Extract the [x, y] coordinate from the center of the cell holding the provided text.  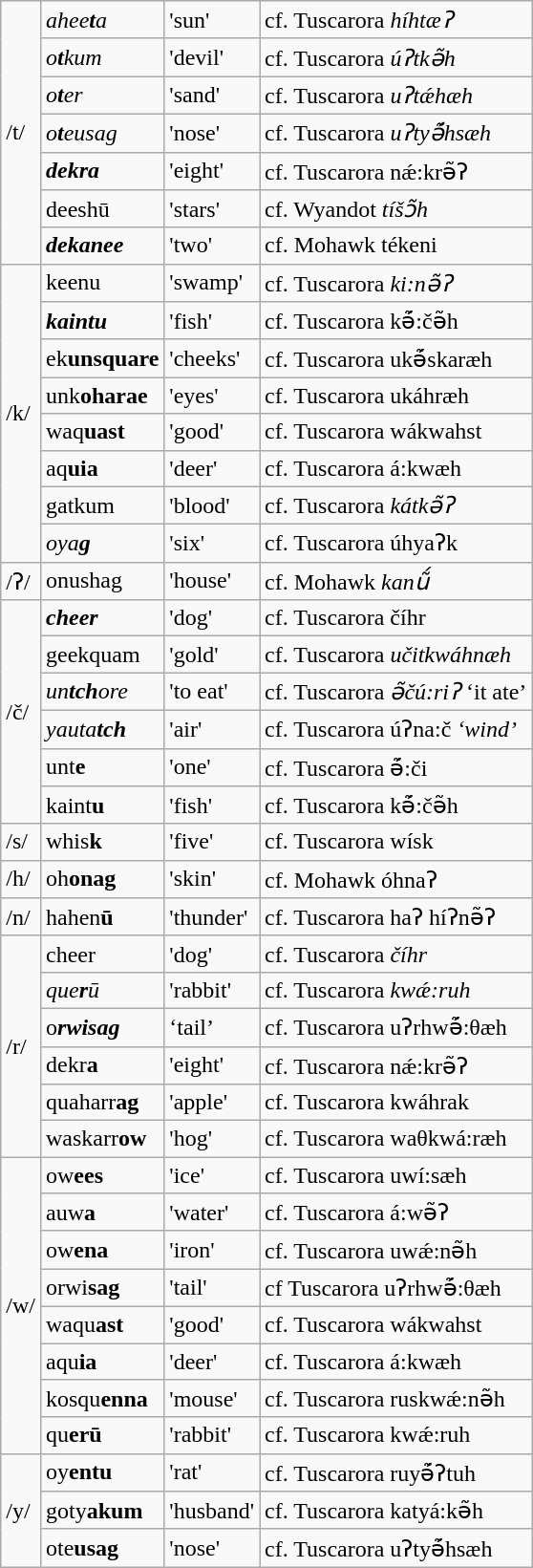
cf. Tuscarora wísk [395, 842]
aheeta [101, 20]
ekunsquare [101, 358]
'to eat' [212, 692]
cf. Tuscarora ə̃́:či [395, 767]
/y/ [21, 1510]
'skin' [212, 879]
geekquam [101, 655]
cf. Tuscarora híhtæʔ [395, 20]
/n/ [21, 917]
'five' [212, 842]
'one' [212, 767]
deeshū [101, 209]
/t/ [21, 132]
cf. Tuscarora á:wə̃ʔ [395, 1213]
cf. Tuscarora úʔtkə̃h [395, 57]
cf. Tuscarora uwǽ:nə̃h [395, 1250]
cf. Tuscarora uwí:sæh [395, 1175]
'cheeks' [212, 358]
onushag [101, 581]
cf. Wyandot tíšɔ̃h [395, 209]
owena [101, 1250]
cf. Tuscarora ukə̃́skaræh [395, 358]
cf. Tuscarora úʔna:č ‘wind’ [395, 729]
/ʔ/ [21, 581]
'apple' [212, 1103]
/r/ [21, 1045]
quaharrag [101, 1103]
cf. Tuscarora kwáhrak [395, 1103]
untchore [101, 692]
otkum [101, 57]
'six' [212, 544]
ohonag [101, 879]
oyag [101, 544]
waskarrow [101, 1139]
gotyakum [101, 1511]
cf. Mohawk tékeni [395, 246]
owees [101, 1175]
'sand' [212, 96]
'mouse' [212, 1399]
'eyes' [212, 396]
'rat' [212, 1472]
cf. Tuscarora ə̃čú:riʔ ‘it ate’ [395, 692]
cf. Tuscarora ruskwǽ:nə̃h [395, 1399]
‘tail’ [212, 1027]
hahenū [101, 917]
cf. Tuscarora waθkwá:ræh [395, 1139]
cf. Mohawk óhnaʔ [395, 879]
'stars' [212, 209]
/k/ [21, 413]
dekanee [101, 246]
unkoharae [101, 396]
keenu [101, 283]
oyentu [101, 1472]
'husband' [212, 1511]
'iron' [212, 1250]
/h/ [21, 879]
cf. Tuscarora katyá:kə̃h [395, 1511]
'thunder' [212, 917]
'blood' [212, 505]
'sun' [212, 20]
cf. Tuscarora úhyaʔk [395, 544]
cf. Tuscarora kátkə̃ʔ [395, 505]
kosquenna [101, 1399]
whisk [101, 842]
cf. Mohawk kanṹ [395, 581]
'ice' [212, 1175]
oter [101, 96]
/s/ [21, 842]
/č/ [21, 712]
'devil' [212, 57]
'house' [212, 581]
auwa [101, 1213]
cf Tuscarora uʔrhwə̃́:θæh [395, 1288]
cf. Tuscarora ki:nə̃ʔ [395, 283]
cf. Tuscarora haʔ híʔnə̃ʔ [395, 917]
gatkum [101, 505]
'two' [212, 246]
'water' [212, 1213]
unte [101, 767]
cf. Tuscarora učitkwáhnæh [395, 655]
cf. Tuscarora ukáhræh [395, 396]
cf. Tuscarora uʔrhwə̃́:θæh [395, 1027]
/w/ [21, 1305]
'gold' [212, 655]
yautatch [101, 729]
'tail' [212, 1288]
'swamp' [212, 283]
'hog' [212, 1139]
cf. Tuscarora ruyə̃́ʔtuh [395, 1472]
cf. Tuscarora uʔtǽhæh [395, 96]
'air' [212, 729]
